Determine the [X, Y] coordinate at the center of the cell enclosing the given text.  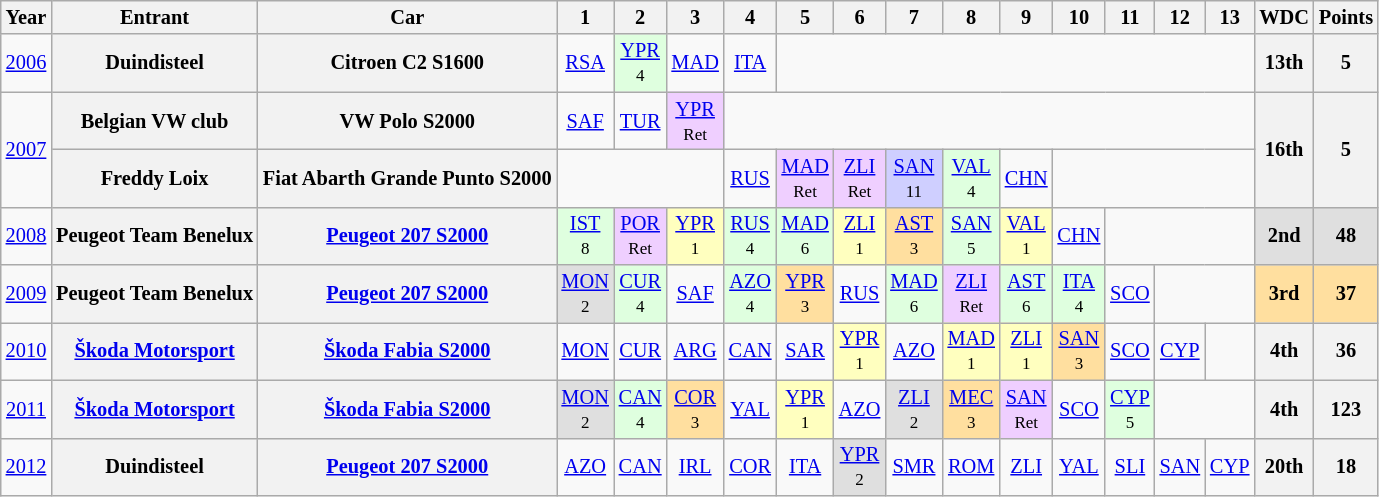
IRL [694, 467]
10 [1080, 17]
YPR3 [804, 294]
ZLI [1026, 467]
YPR4 [640, 63]
7 [914, 17]
2 [640, 17]
Freddy Loix [154, 178]
SAN5 [972, 236]
SAN [1180, 467]
MAD1 [972, 351]
9 [1026, 17]
RSA [586, 63]
Belgian VW club [154, 121]
4 [750, 17]
37 [1346, 294]
SAN11 [914, 178]
PORRet [640, 236]
SAN3 [1080, 351]
SLI [1130, 467]
1 [586, 17]
VAL1 [1026, 236]
Entrant [154, 17]
2011 [26, 409]
16th [1284, 150]
CUR [640, 351]
SMR [914, 467]
MON [586, 351]
20th [1284, 467]
RUS4 [750, 236]
MEC3 [972, 409]
ZLI2 [914, 409]
2nd [1284, 236]
48 [1346, 236]
8 [972, 17]
YPR2 [860, 467]
11 [1130, 17]
12 [1180, 17]
YPRRet [694, 121]
ARG [694, 351]
2007 [26, 150]
6 [860, 17]
18 [1346, 467]
2010 [26, 351]
SANRet [1026, 409]
CYP5 [1130, 409]
SAR [804, 351]
ITA4 [1080, 294]
CAN4 [640, 409]
VW Polo S2000 [408, 121]
AST6 [1026, 294]
AST3 [914, 236]
2008 [26, 236]
123 [1346, 409]
VAL4 [972, 178]
3 [694, 17]
WDC [1284, 17]
36 [1346, 351]
Citroen C2 S1600 [408, 63]
IST8 [586, 236]
ROM [972, 467]
COR3 [694, 409]
COR [750, 467]
2009 [26, 294]
Fiat Abarth Grande Punto S2000 [408, 178]
13 [1230, 17]
13th [1284, 63]
2012 [26, 467]
2006 [26, 63]
TUR [640, 121]
AZO4 [750, 294]
MAD [694, 63]
Car [408, 17]
3rd [1284, 294]
Points [1346, 17]
CUR4 [640, 294]
MADRet [804, 178]
Year [26, 17]
